Determine the [x, y] coordinate at the center of the cell enclosing the given text.  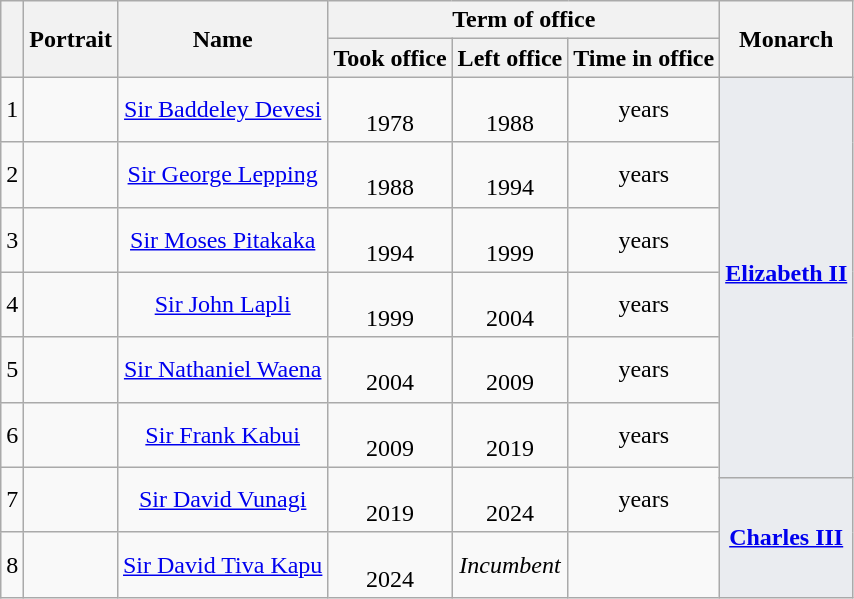
1978 [390, 110]
Charles III [786, 538]
Sir David Vunagi [222, 500]
Sir George Lepping [222, 174]
Portrait [71, 39]
2 [12, 174]
4 [12, 304]
5 [12, 370]
Sir Baddeley Devesi [222, 110]
Sir Moses Pitakaka [222, 240]
3 [12, 240]
7 [12, 500]
6 [12, 434]
Left office [510, 58]
Monarch [786, 39]
8 [12, 564]
Sir Nathaniel Waena [222, 370]
Sir Frank Kabui [222, 434]
Incumbent [510, 564]
Took office [390, 58]
1 [12, 110]
Sir David Tiva Kapu [222, 564]
Elizabeth II [786, 272]
Name [222, 39]
Term of office [524, 20]
Time in office [644, 58]
Sir John Lapli [222, 304]
